Return (X, Y) of the center of cell containing provided text 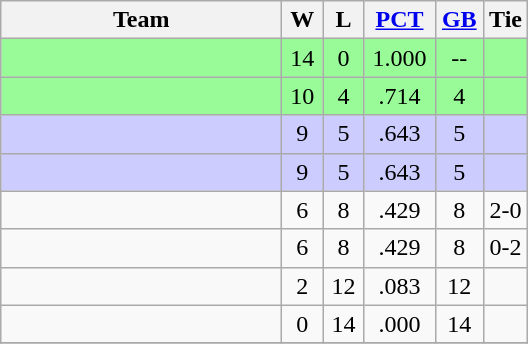
2 (302, 286)
.000 (400, 324)
W (302, 20)
1.000 (400, 58)
.083 (400, 286)
GB (460, 20)
0-2 (506, 248)
Team (142, 20)
10 (302, 96)
L (344, 20)
2-0 (506, 210)
-- (460, 58)
PCT (400, 20)
Tie (506, 20)
.714 (400, 96)
